For the text-containing cell, return its midpoint in [X, Y] coordinate format. 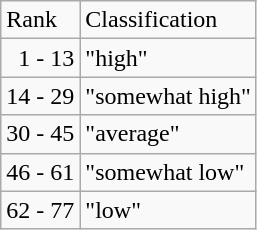
14 - 29 [40, 96]
"high" [168, 58]
Rank [40, 20]
1 - 13 [40, 58]
"average" [168, 134]
62 - 77 [40, 210]
30 - 45 [40, 134]
"somewhat high" [168, 96]
"somewhat low" [168, 172]
Classification [168, 20]
"low" [168, 210]
46 - 61 [40, 172]
